Output the [X, Y] coordinate of the center of the cell containing the given text.  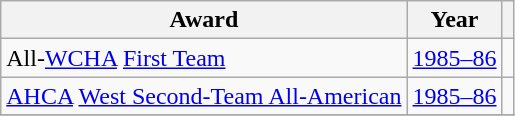
Award [204, 20]
AHCA West Second-Team All-American [204, 96]
All-WCHA First Team [204, 58]
Year [454, 20]
